Pinpoint the cell where the given text exists, returning its [x, y] midpoint coordinate. 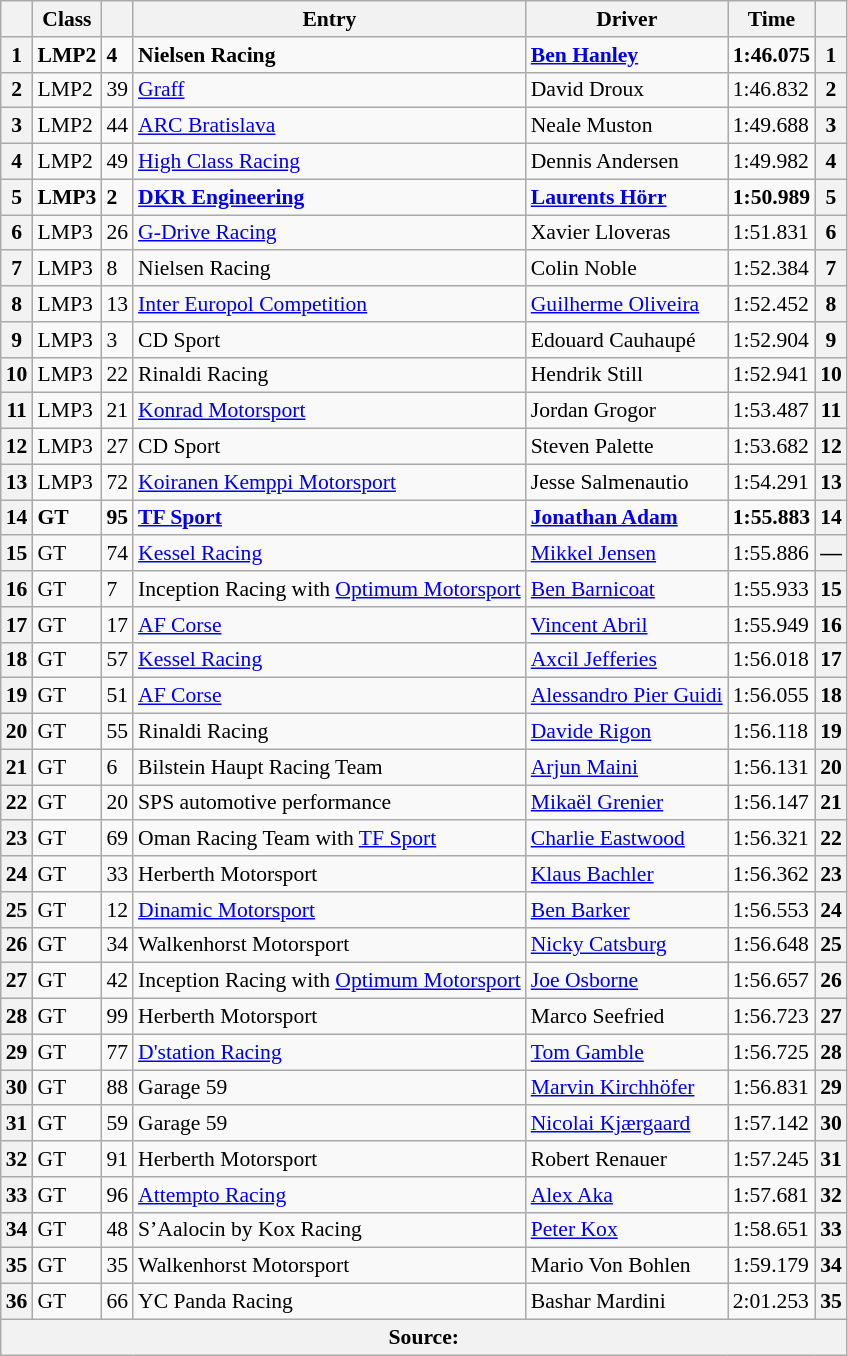
77 [117, 1052]
Robert Renauer [627, 1159]
Axcil Jefferies [627, 660]
ARC Bratislava [330, 126]
Ben Barnicoat [627, 589]
Bashar Mardini [627, 1302]
72 [117, 482]
66 [117, 1302]
1:50.989 [772, 197]
Oman Racing Team with TF Sport [330, 839]
1:46.075 [772, 55]
Nicolai Kjærgaard [627, 1124]
Alessandro Pier Guidi [627, 696]
Laurents Hörr [627, 197]
Ben Hanley [627, 55]
Colin Noble [627, 269]
1:56.118 [772, 732]
Ben Barker [627, 910]
1:56.147 [772, 803]
48 [117, 1230]
Tom Gamble [627, 1052]
1:53.682 [772, 447]
Charlie Eastwood [627, 839]
1:55.949 [772, 625]
1:56.055 [772, 696]
42 [117, 981]
1:53.487 [772, 411]
Konrad Motorsport [330, 411]
Neale Muston [627, 126]
74 [117, 554]
1:57.142 [772, 1124]
1:52.384 [772, 269]
1:56.723 [772, 1017]
1:49.982 [772, 162]
49 [117, 162]
1:56.831 [772, 1088]
Guilherme Oliveira [627, 304]
88 [117, 1088]
1:59.179 [772, 1266]
Bilstein Haupt Racing Team [330, 767]
Mikaël Grenier [627, 803]
Xavier Lloveras [627, 233]
1:51.831 [772, 233]
69 [117, 839]
1:58.651 [772, 1230]
1:56.362 [772, 874]
— [831, 554]
Mario Von Bohlen [627, 1266]
1:56.648 [772, 945]
1:56.018 [772, 660]
Jonathan Adam [627, 518]
Entry [330, 19]
TF Sport [330, 518]
1:52.904 [772, 340]
2:01.253 [772, 1302]
99 [117, 1017]
1:54.291 [772, 482]
1:56.131 [772, 767]
G-Drive Racing [330, 233]
Nicky Catsburg [627, 945]
1:55.933 [772, 589]
Steven Palette [627, 447]
59 [117, 1124]
Peter Kox [627, 1230]
Inter Europol Competition [330, 304]
Joe Osborne [627, 981]
1:55.883 [772, 518]
YC Panda Racing [330, 1302]
1:56.321 [772, 839]
1:49.688 [772, 126]
D'station Racing [330, 1052]
Davide Rigon [627, 732]
1:57.681 [772, 1195]
Dennis Andersen [627, 162]
Koiranen Kemppi Motorsport [330, 482]
Dinamic Motorsport [330, 910]
Alex Aka [627, 1195]
Jesse Salmenautio [627, 482]
44 [117, 126]
1:46.832 [772, 90]
High Class Racing [330, 162]
Mikkel Jensen [627, 554]
Edouard Cauhaupé [627, 340]
Attempto Racing [330, 1195]
1:56.657 [772, 981]
1:52.452 [772, 304]
DKR Engineering [330, 197]
55 [117, 732]
39 [117, 90]
36 [17, 1302]
Time [772, 19]
Klaus Bachler [627, 874]
Marco Seefried [627, 1017]
Vincent Abril [627, 625]
1:56.553 [772, 910]
1:52.941 [772, 375]
S’Aalocin by Kox Racing [330, 1230]
96 [117, 1195]
1:56.725 [772, 1052]
Hendrik Still [627, 375]
SPS automotive performance [330, 803]
1:57.245 [772, 1159]
1:55.886 [772, 554]
Driver [627, 19]
Source: [424, 1337]
95 [117, 518]
Graff [330, 90]
David Droux [627, 90]
Jordan Grogor [627, 411]
91 [117, 1159]
Arjun Maini [627, 767]
Marvin Kirchhöfer [627, 1088]
Class [66, 19]
51 [117, 696]
57 [117, 660]
